For the text-containing cell, return its midpoint in (X, Y) coordinate format. 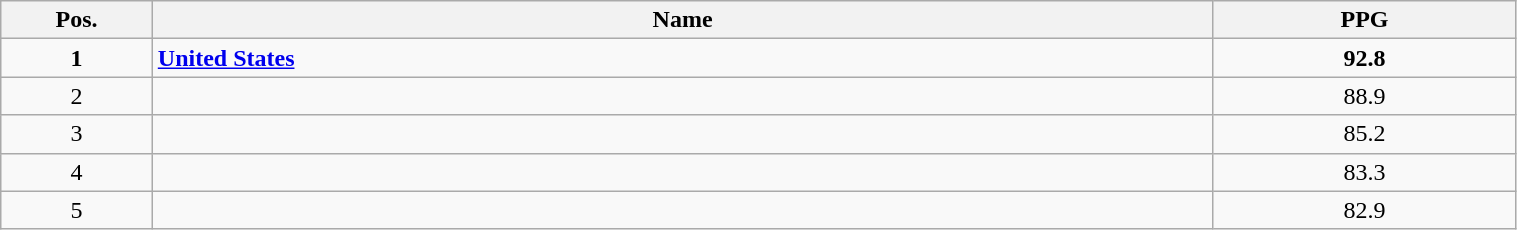
3 (77, 134)
85.2 (1364, 134)
1 (77, 58)
88.9 (1364, 96)
2 (77, 96)
United States (682, 58)
Name (682, 20)
PPG (1364, 20)
4 (77, 172)
82.9 (1364, 210)
5 (77, 210)
92.8 (1364, 58)
83.3 (1364, 172)
Pos. (77, 20)
